For the text-containing cell, return its midpoint in [X, Y] coordinate format. 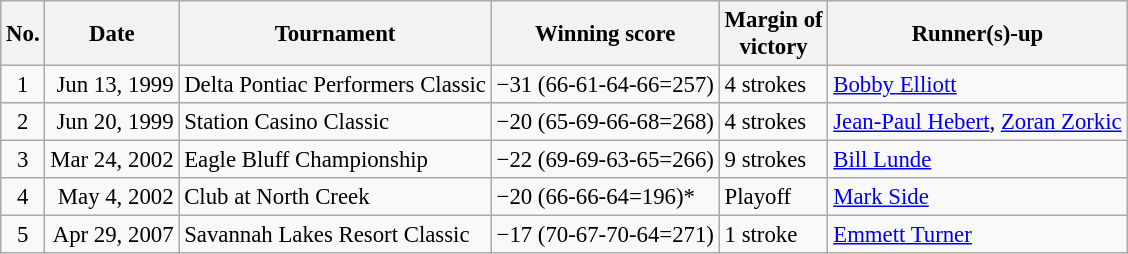
3 [23, 160]
Tournament [335, 34]
Mark Side [978, 197]
Station Casino Classic [335, 122]
Jun 13, 1999 [112, 85]
−20 (66-66-64=196)* [605, 197]
−17 (70-67-70-64=271) [605, 235]
Date [112, 34]
2 [23, 122]
1 stroke [774, 235]
Playoff [774, 197]
Delta Pontiac Performers Classic [335, 85]
5 [23, 235]
Club at North Creek [335, 197]
9 strokes [774, 160]
−22 (69-69-63-65=266) [605, 160]
Jean-Paul Hebert, Zoran Zorkic [978, 122]
Apr 29, 2007 [112, 235]
Savannah Lakes Resort Classic [335, 235]
Runner(s)-up [978, 34]
Margin ofvictory [774, 34]
Bobby Elliott [978, 85]
Jun 20, 1999 [112, 122]
No. [23, 34]
−31 (66-61-64-66=257) [605, 85]
Bill Lunde [978, 160]
Eagle Bluff Championship [335, 160]
May 4, 2002 [112, 197]
4 [23, 197]
Winning score [605, 34]
−20 (65-69-66-68=268) [605, 122]
Mar 24, 2002 [112, 160]
Emmett Turner [978, 235]
1 [23, 85]
